Identify which cell holds the provided text, then report its [X, Y] central coordinate. 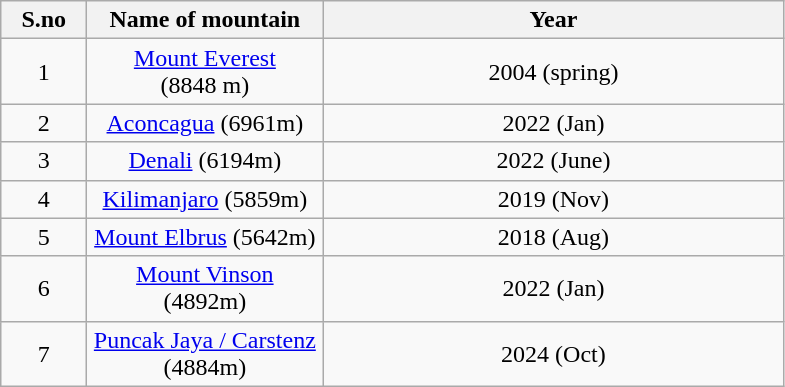
Mount Vinson (4892m) [205, 288]
1 [44, 72]
4 [44, 199]
Denali (6194m) [205, 161]
2022 (June) [554, 161]
Name of mountain [205, 20]
Mount Elbrus (5642m) [205, 237]
2024 (Oct) [554, 354]
Mount Everest (8848 m) [205, 72]
Year [554, 20]
7 [44, 354]
2 [44, 123]
2004 (spring) [554, 72]
6 [44, 288]
S.no [44, 20]
Kilimanjaro (5859m) [205, 199]
2018 (Aug) [554, 237]
2019 (Nov) [554, 199]
3 [44, 161]
Puncak Jaya / Carstenz (4884m) [205, 354]
Aconcagua (6961m) [205, 123]
5 [44, 237]
